Find where the given text appears and provide that cell's center as (x, y) coordinate. 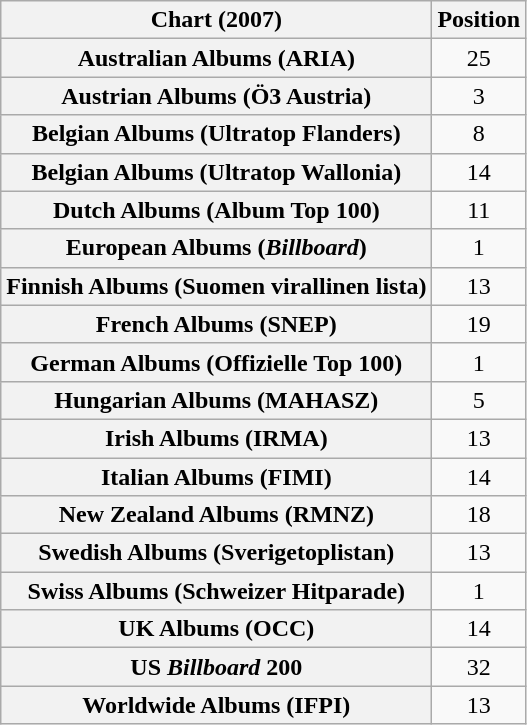
Position (479, 20)
German Albums (Offizielle Top 100) (216, 362)
Belgian Albums (Ultratop Flanders) (216, 134)
Irish Albums (IRMA) (216, 438)
French Albums (SNEP) (216, 324)
Hungarian Albums (MAHASZ) (216, 400)
Finnish Albums (Suomen virallinen lista) (216, 286)
8 (479, 134)
25 (479, 58)
18 (479, 515)
Belgian Albums (Ultratop Wallonia) (216, 172)
Italian Albums (FIMI) (216, 477)
Worldwide Albums (IFPI) (216, 705)
US Billboard 200 (216, 667)
New Zealand Albums (RMNZ) (216, 515)
Australian Albums (ARIA) (216, 58)
Swiss Albums (Schweizer Hitparade) (216, 591)
3 (479, 96)
Dutch Albums (Album Top 100) (216, 210)
Swedish Albums (Sverigetoplistan) (216, 553)
19 (479, 324)
11 (479, 210)
European Albums (Billboard) (216, 248)
Chart (2007) (216, 20)
5 (479, 400)
UK Albums (OCC) (216, 629)
Austrian Albums (Ö3 Austria) (216, 96)
32 (479, 667)
